Locate the cell with the specified text and output its (X, Y) center coordinate. 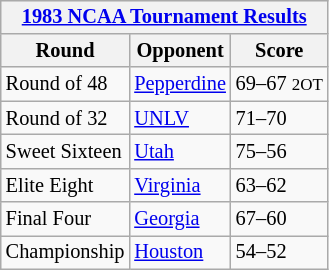
Virginia (180, 185)
1983 NCAA Tournament Results (164, 17)
Elite Eight (66, 185)
Final Four (66, 219)
UNLV (180, 118)
Score (280, 51)
Pepperdine (180, 84)
Georgia (180, 219)
54–52 (280, 253)
Utah (180, 152)
Houston (180, 253)
Round of 48 (66, 84)
63–62 (280, 185)
75–56 (280, 152)
Championship (66, 253)
Opponent (180, 51)
Round (66, 51)
Sweet Sixteen (66, 152)
Round of 32 (66, 118)
67–60 (280, 219)
69–67 2OT (280, 84)
71–70 (280, 118)
